Find where the given text appears and provide that cell's center as (x, y) coordinate. 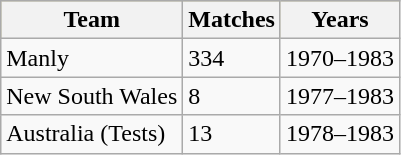
1970–1983 (340, 58)
Team (92, 20)
334 (232, 58)
13 (232, 134)
Australia (Tests) (92, 134)
New South Wales (92, 96)
1978–1983 (340, 134)
8 (232, 96)
Manly (92, 58)
Matches (232, 20)
Years (340, 20)
1977–1983 (340, 96)
